Provide the (X, Y) coordinate of the cell's center where the given text is located.  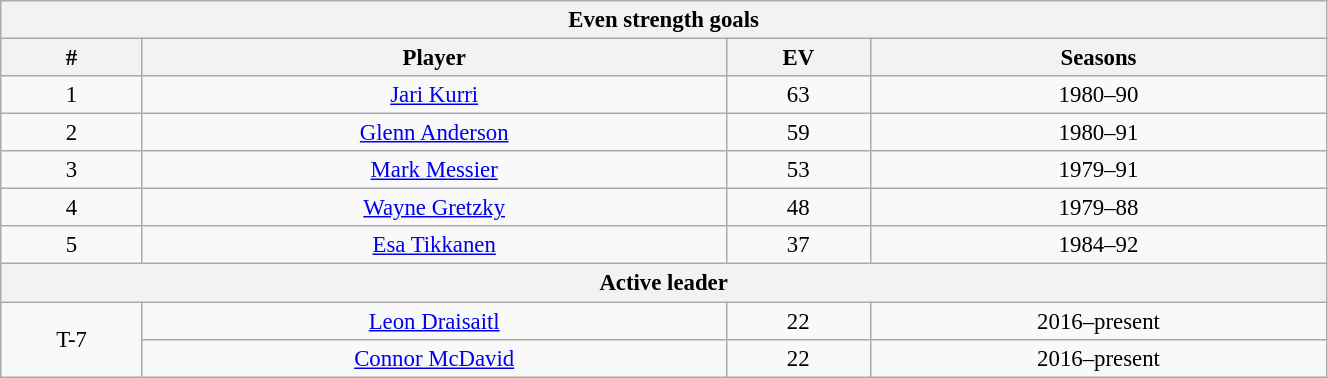
63 (798, 95)
Jari Kurri (434, 95)
Seasons (1099, 58)
Esa Tikkanen (434, 245)
Wayne Gretzky (434, 208)
EV (798, 58)
3 (72, 170)
59 (798, 133)
48 (798, 208)
1980–91 (1099, 133)
Even strength goals (664, 20)
1984–92 (1099, 245)
T-7 (72, 340)
2 (72, 133)
1979–88 (1099, 208)
1979–91 (1099, 170)
Glenn Anderson (434, 133)
Leon Draisaitl (434, 321)
5 (72, 245)
Active leader (664, 283)
# (72, 58)
Player (434, 58)
1980–90 (1099, 95)
Mark Messier (434, 170)
37 (798, 245)
53 (798, 170)
1 (72, 95)
4 (72, 208)
Connor McDavid (434, 358)
